Search for the cell housing the specified text and yield its (X, Y) center coordinate. 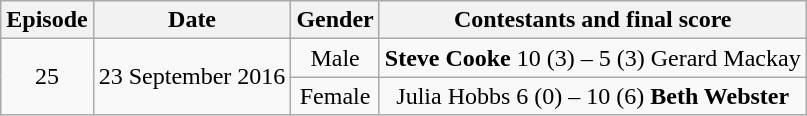
Episode (47, 20)
Julia Hobbs 6 (0) – 10 (6) Beth Webster (592, 96)
Contestants and final score (592, 20)
23 September 2016 (192, 77)
Steve Cooke 10 (3) – 5 (3) Gerard Mackay (592, 58)
Date (192, 20)
Gender (335, 20)
Female (335, 96)
25 (47, 77)
Male (335, 58)
